Detect which cell encompasses the target text, then output its [x, y] center coordinate. 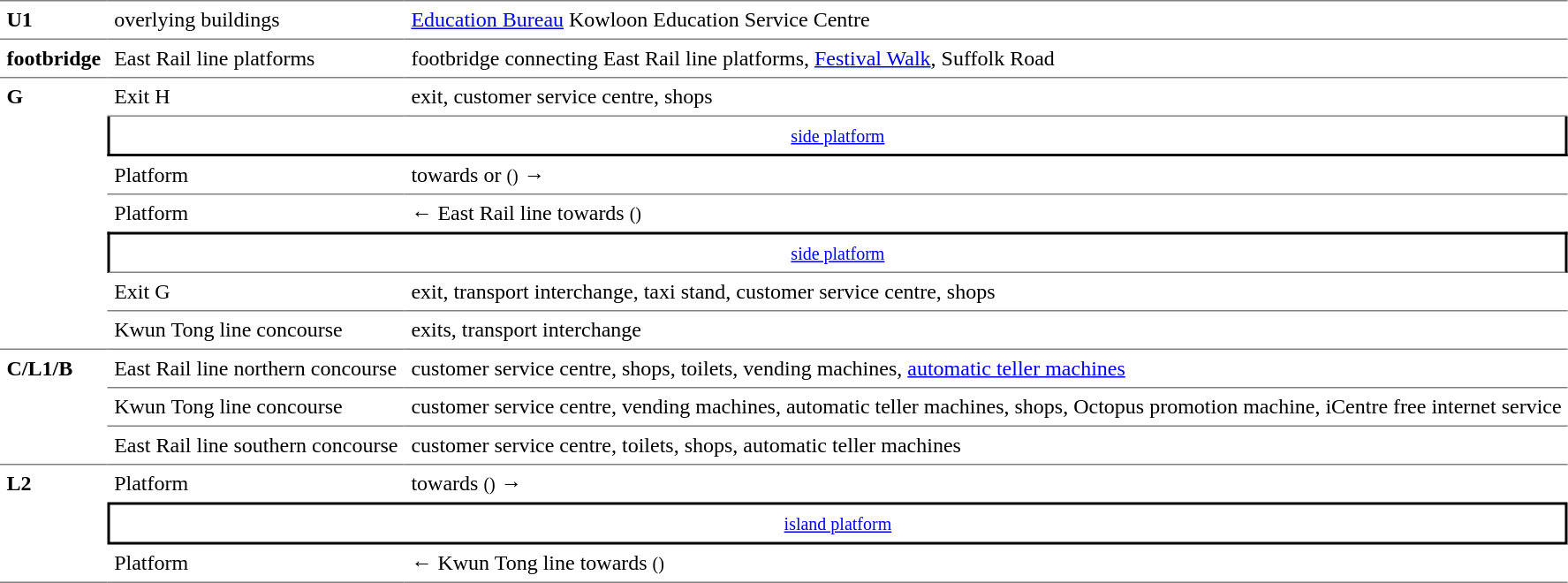
exit, transport interchange, taxi stand, customer service centre, shops [986, 292]
customer service centre, shops, toilets, vending machines, automatic teller machines [986, 369]
exit, customer service centre, shops [986, 97]
Education Bureau Kowloon Education Service Centre [986, 19]
← Kwun Tong line towards () [986, 564]
U1 [54, 19]
footbridge [54, 59]
footbridge connecting East Rail line platforms, Festival Walk, Suffolk Road [986, 59]
exits, transport interchange [986, 330]
towards or () → [986, 176]
East Rail line southern concourse [256, 446]
customer service centre, toilets, shops, automatic teller machines [986, 446]
towards () → [986, 483]
← East Rail line towards () [986, 213]
L2 [54, 524]
East Rail line northern concourse [256, 369]
customer service centre, vending machines, automatic teller machines, shops, Octopus promotion machine, iCentre free internet service [986, 408]
Exit G [256, 292]
C/L1/B [54, 407]
Exit H [256, 97]
overlying buildings [256, 19]
East Rail line platforms [256, 59]
G [54, 214]
island platform [837, 523]
